Return (X, Y) of the center of cell containing provided text 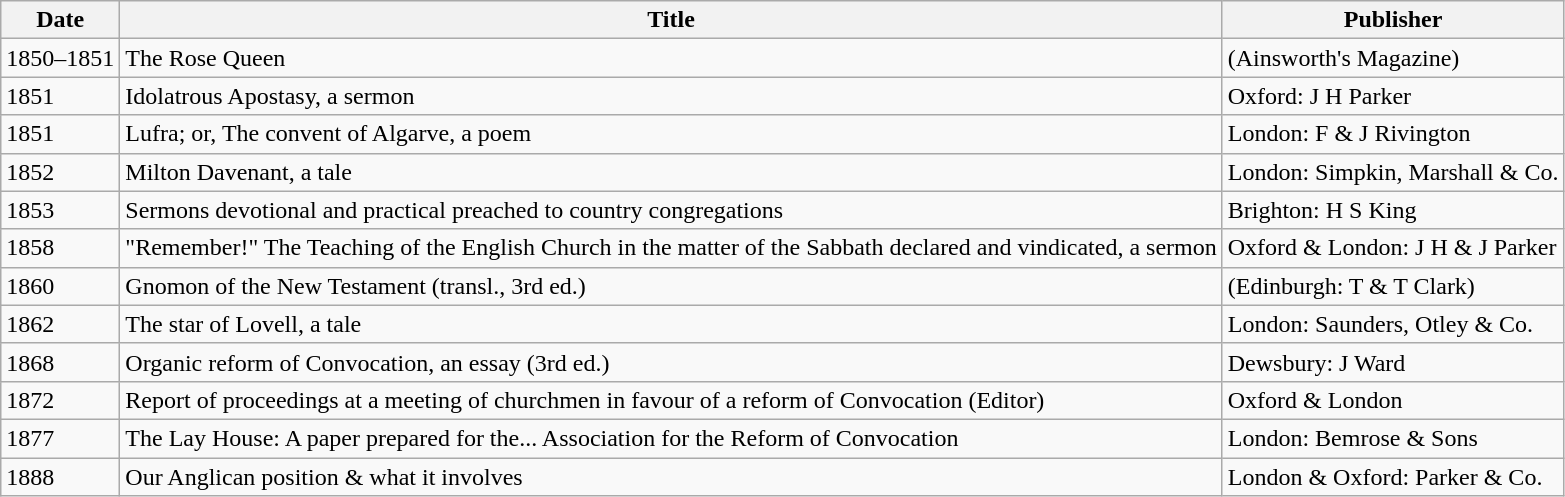
1888 (60, 477)
1872 (60, 400)
Report of proceedings at a meeting of churchmen in favour of a reform of Convocation (Editor) (671, 400)
Oxford: J H Parker (1393, 96)
Our Anglican position & what it involves (671, 477)
1862 (60, 324)
1877 (60, 438)
Gnomon of the New Testament (transl., 3rd ed.) (671, 286)
1852 (60, 172)
Date (60, 20)
The Rose Queen (671, 58)
London & Oxford: Parker & Co. (1393, 477)
Oxford & London (1393, 400)
1850–1851 (60, 58)
Brighton: H S King (1393, 210)
1868 (60, 362)
1853 (60, 210)
London: Simpkin, Marshall & Co. (1393, 172)
Organic reform of Convocation, an essay (3rd ed.) (671, 362)
Dewsbury: J Ward (1393, 362)
Oxford & London: J H & J Parker (1393, 248)
London: Saunders, Otley & Co. (1393, 324)
The Lay House: A paper prepared for the... Association for the Reform of Convocation (671, 438)
Milton Davenant, a tale (671, 172)
1860 (60, 286)
(Ainsworth's Magazine) (1393, 58)
Idolatrous Apostasy, a sermon (671, 96)
London: F & J Rivington (1393, 134)
London: Bemrose & Sons (1393, 438)
(Edinburgh: T & T Clark) (1393, 286)
Title (671, 20)
The star of Lovell, a tale (671, 324)
Lufra; or, The convent of Algarve, a poem (671, 134)
Publisher (1393, 20)
"Remember!" The Teaching of the English Church in the matter of the Sabbath declared and vindicated, a sermon (671, 248)
1858 (60, 248)
Sermons devotional and practical preached to country congregations (671, 210)
